Capture the cell that displays the provided text and extract its [x, y] central coordinate. 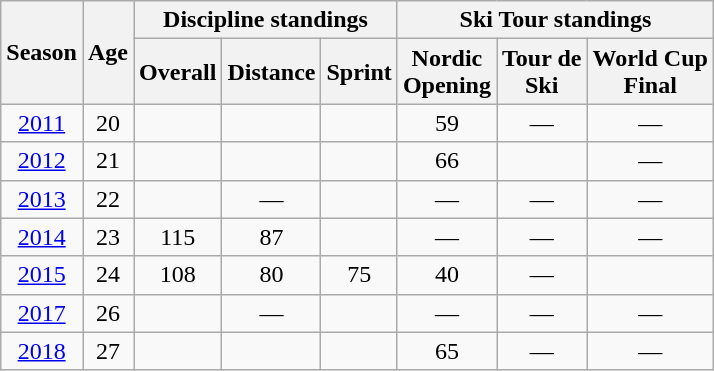
2011 [42, 123]
40 [446, 275]
Discipline standings [266, 20]
21 [108, 161]
115 [178, 237]
Age [108, 52]
NordicOpening [446, 72]
22 [108, 199]
2018 [42, 351]
20 [108, 123]
2013 [42, 199]
Sprint [359, 72]
Tour deSki [541, 72]
2014 [42, 237]
65 [446, 351]
World CupFinal [650, 72]
2015 [42, 275]
27 [108, 351]
24 [108, 275]
23 [108, 237]
66 [446, 161]
87 [272, 237]
2012 [42, 161]
80 [272, 275]
Ski Tour standings [555, 20]
75 [359, 275]
26 [108, 313]
Distance [272, 72]
Overall [178, 72]
2017 [42, 313]
59 [446, 123]
108 [178, 275]
Season [42, 52]
